Return the (x, y) coordinate for the center point of the cell that contains the specified text.  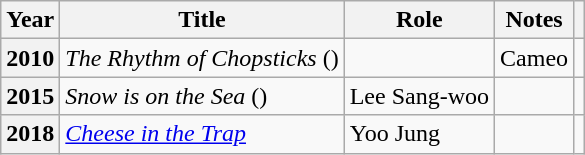
Title (202, 20)
Notes (534, 20)
Cheese in the Trap (202, 134)
2018 (30, 134)
Snow is on the Sea () (202, 96)
Role (419, 20)
The Rhythm of Chopsticks () (202, 58)
Lee Sang-woo (419, 96)
Year (30, 20)
Cameo (534, 58)
2015 (30, 96)
Yoo Jung (419, 134)
2010 (30, 58)
